Scan for the cell matching the given text and deliver its [x, y] coordinate at center. 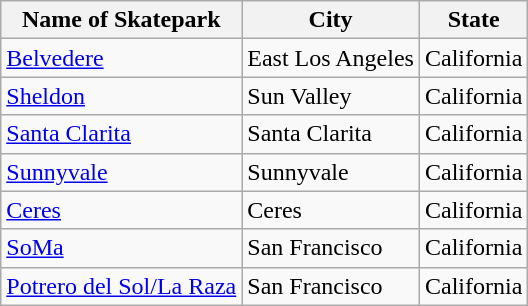
Name of Skatepark [122, 20]
Belvedere [122, 58]
SoMa [122, 248]
City [331, 20]
Potrero del Sol/La Raza [122, 286]
State [473, 20]
East Los Angeles [331, 58]
Sun Valley [331, 96]
Sheldon [122, 96]
